Capture the cell that displays the provided text and extract its [x, y] central coordinate. 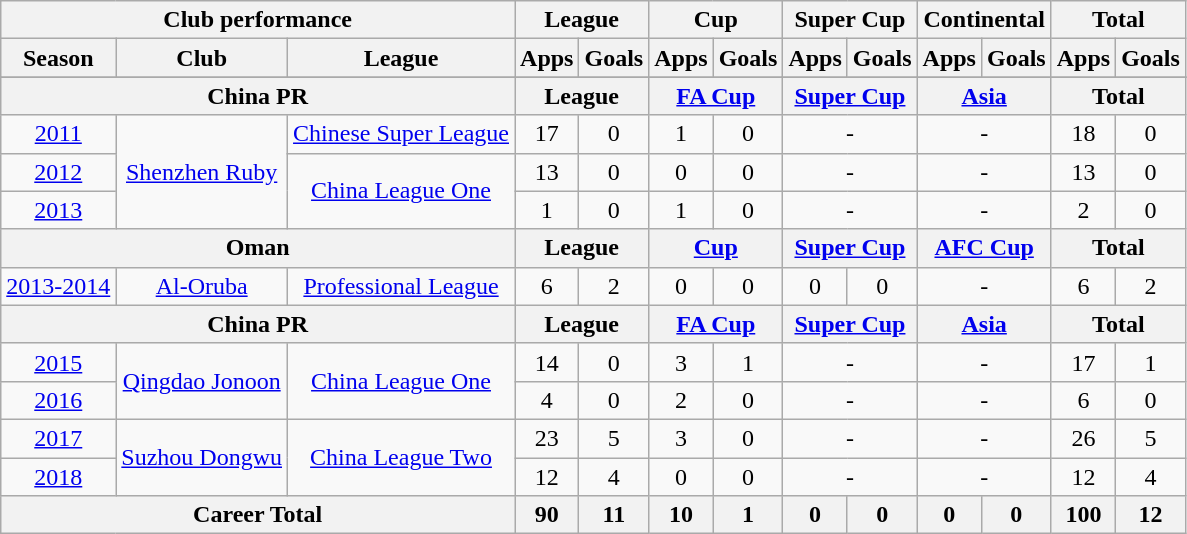
China League Two [402, 457]
Oman [258, 248]
11 [614, 515]
Suzhou Dongwu [202, 457]
2015 [58, 362]
2017 [58, 438]
2013 [58, 210]
Professional League [402, 286]
14 [547, 362]
Career Total [258, 515]
2012 [58, 172]
100 [1083, 515]
Qingdao Jonoon [202, 381]
18 [1083, 134]
Continental [984, 20]
2016 [58, 400]
Season [58, 58]
Chinese Super League [402, 134]
Al-Oruba [202, 286]
2011 [58, 134]
90 [547, 515]
Club [202, 58]
2013-2014 [58, 286]
26 [1083, 438]
Shenzhen Ruby [202, 172]
AFC Cup [984, 248]
Club performance [258, 20]
2018 [58, 477]
10 [681, 515]
23 [547, 438]
